Detect which cell encompasses the target text, then output its (X, Y) center coordinate. 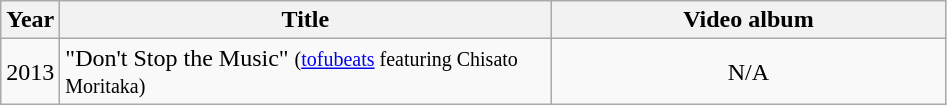
"Don't Stop the Music" (tofubeats featuring Chisato Moritaka) (306, 72)
Video album (748, 20)
Title (306, 20)
Year (30, 20)
N/A (748, 72)
2013 (30, 72)
